Locate the cell with the specified text and output its [x, y] center coordinate. 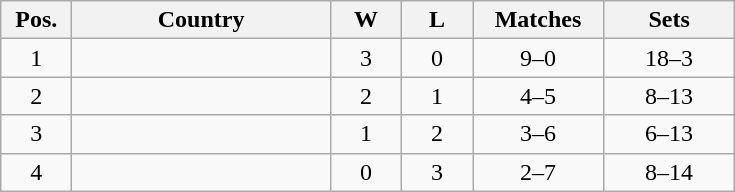
18–3 [670, 58]
8–14 [670, 172]
Pos. [36, 20]
Country [202, 20]
4 [36, 172]
Sets [670, 20]
9–0 [538, 58]
W [366, 20]
8–13 [670, 96]
2–7 [538, 172]
L [436, 20]
3–6 [538, 134]
Matches [538, 20]
4–5 [538, 96]
6–13 [670, 134]
